Output the [X, Y] coordinate of the center of the cell containing the given text.  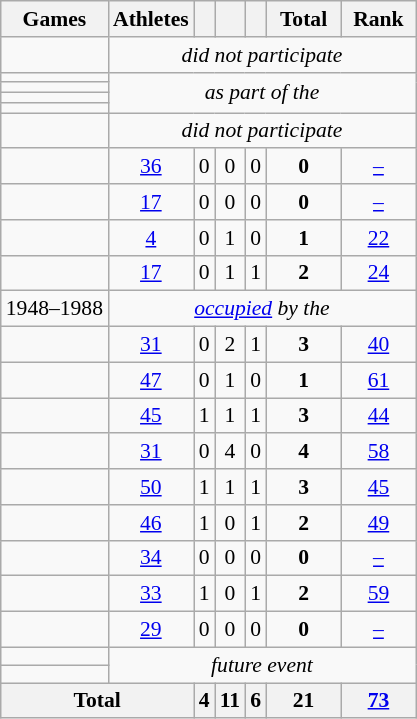
21 [304, 701]
29 [151, 630]
24 [378, 273]
Athletes [151, 19]
40 [378, 345]
6 [256, 701]
33 [151, 594]
49 [378, 523]
47 [151, 380]
73 [378, 701]
1948–1988 [54, 309]
59 [378, 594]
44 [378, 416]
61 [378, 380]
11 [230, 701]
22 [378, 238]
as part of the [262, 92]
50 [151, 487]
34 [151, 558]
future event [262, 665]
Rank [378, 19]
46 [151, 523]
36 [151, 167]
occupied by the [262, 309]
Games [54, 19]
58 [378, 452]
